Search for the cell housing the specified text and yield its (x, y) center coordinate. 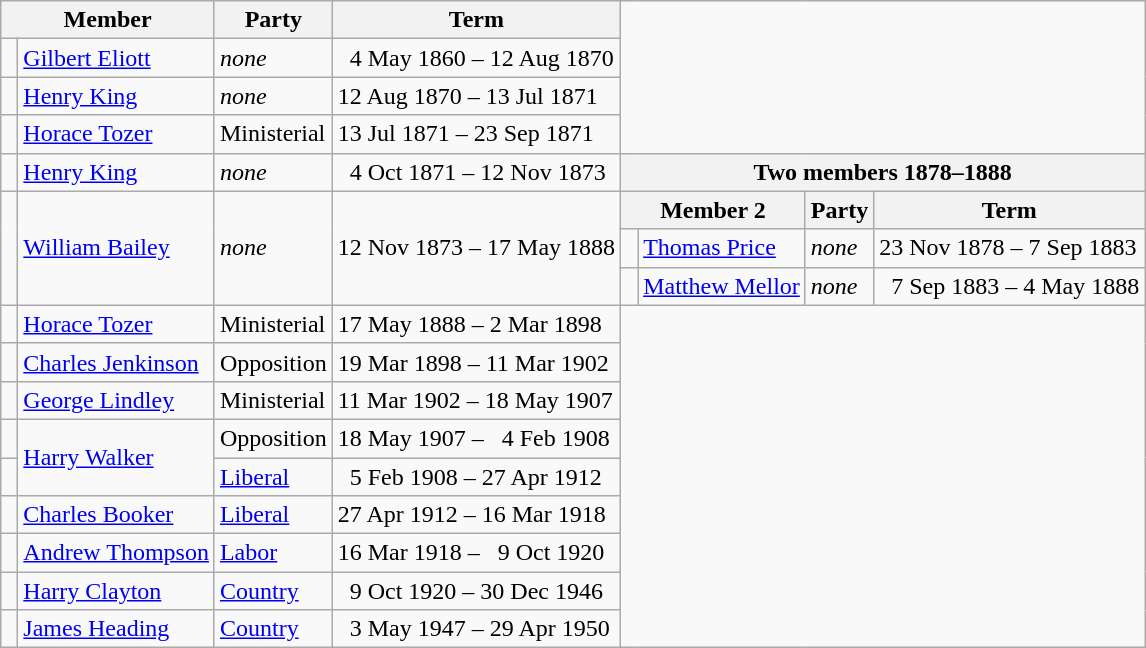
5 Feb 1908 – 27 Apr 1912 (476, 477)
7 Sep 1883 – 4 May 1888 (1010, 286)
9 Oct 1920 – 30 Dec 1946 (476, 591)
27 Apr 1912 – 16 Mar 1918 (476, 515)
12 Aug 1870 – 13 Jul 1871 (476, 96)
Harry Walker (116, 457)
4 May 1860 – 12 Aug 1870 (476, 58)
Two members 1878–1888 (883, 172)
James Heading (116, 629)
17 May 1888 – 2 Mar 1898 (476, 324)
Gilbert Eliott (116, 58)
16 Mar 1918 – 9 Oct 1920 (476, 553)
George Lindley (116, 400)
18 May 1907 – 4 Feb 1908 (476, 438)
Charles Booker (116, 515)
Matthew Mellor (722, 286)
11 Mar 1902 – 18 May 1907 (476, 400)
Thomas Price (722, 248)
Harry Clayton (116, 591)
Member (108, 20)
23 Nov 1878 – 7 Sep 1883 (1010, 248)
19 Mar 1898 – 11 Mar 1902 (476, 362)
Andrew Thompson (116, 553)
William Bailey (116, 248)
Labor (273, 553)
Charles Jenkinson (116, 362)
12 Nov 1873 – 17 May 1888 (476, 248)
3 May 1947 – 29 Apr 1950 (476, 629)
13 Jul 1871 – 23 Sep 1871 (476, 134)
Member 2 (714, 210)
4 Oct 1871 – 12 Nov 1873 (476, 172)
